Identify which cell holds the provided text, then report its [x, y] central coordinate. 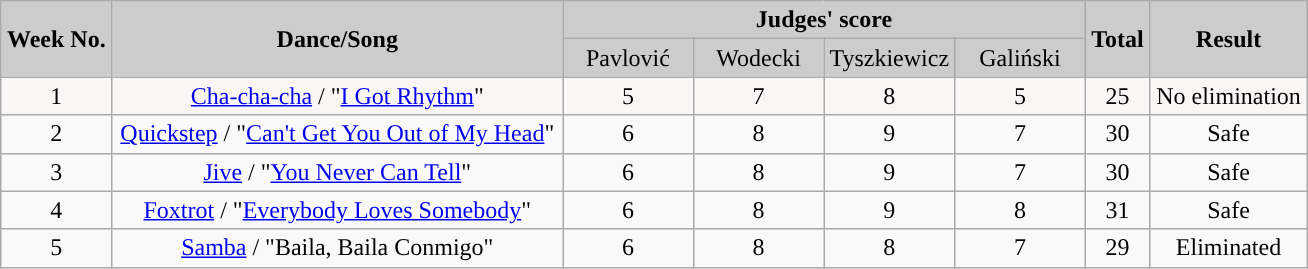
Pavlović [628, 58]
29 [1117, 248]
Quickstep / "Can't Get You Out of My Head" [338, 134]
Result [1229, 39]
Eliminated [1229, 248]
25 [1117, 96]
Galiński [1020, 58]
4 [56, 210]
Dance/Song [338, 39]
Jive / "You Never Can Tell" [338, 172]
3 [56, 172]
2 [56, 134]
No elimination [1229, 96]
Wodecki [758, 58]
Total [1117, 39]
Week No. [56, 39]
Tyszkiewicz [890, 58]
Samba / "Baila, Baila Conmigo" [338, 248]
Judges' score [824, 20]
1 [56, 96]
Foxtrot / "Everybody Loves Somebody" [338, 210]
31 [1117, 210]
Cha-cha-cha / "I Got Rhythm" [338, 96]
